Detect which cell encompasses the target text, then output its [x, y] center coordinate. 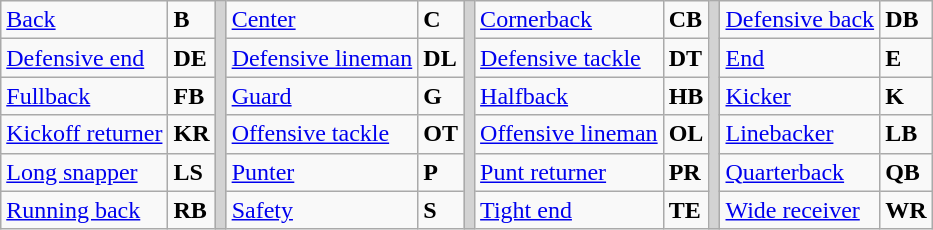
DE [192, 58]
S [441, 210]
Kicker [800, 96]
Tight end [570, 210]
LB [906, 134]
Offensive lineman [570, 134]
Cornerback [570, 20]
E [906, 58]
Running back [84, 210]
Long snapper [84, 172]
Defensive lineman [322, 58]
Defensive back [800, 20]
DT [686, 58]
G [441, 96]
DB [906, 20]
RB [192, 210]
Punter [322, 172]
C [441, 20]
TE [686, 210]
K [906, 96]
FB [192, 96]
Guard [322, 96]
HB [686, 96]
Center [322, 20]
Wide receiver [800, 210]
B [192, 20]
CB [686, 20]
P [441, 172]
End [800, 58]
Quarterback [800, 172]
Defensive tackle [570, 58]
Offensive tackle [322, 134]
OT [441, 134]
WR [906, 210]
KR [192, 134]
OL [686, 134]
Back [84, 20]
Fullback [84, 96]
DL [441, 58]
Punt returner [570, 172]
Kickoff returner [84, 134]
Defensive end [84, 58]
QB [906, 172]
Halfback [570, 96]
Linebacker [800, 134]
PR [686, 172]
LS [192, 172]
Safety [322, 210]
